Pinpoint the cell where the given text exists, returning its [x, y] midpoint coordinate. 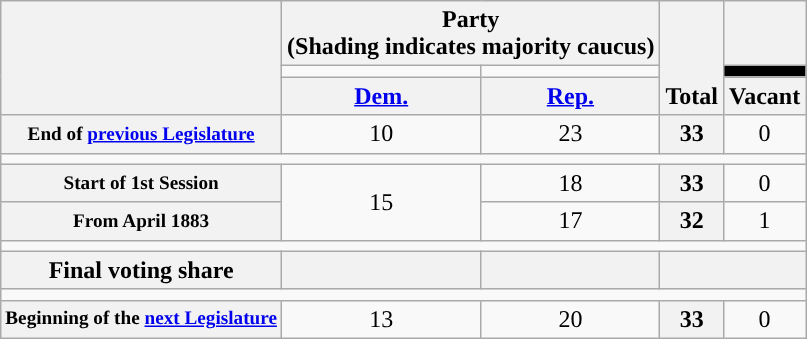
18 [570, 183]
Beginning of the next Legislature [142, 319]
10 [382, 134]
Party (Shading indicates majority caucus) [471, 34]
Start of 1st Session [142, 183]
23 [570, 134]
20 [570, 319]
15 [382, 202]
Rep. [570, 96]
13 [382, 319]
17 [570, 221]
Final voting share [142, 270]
Vacant [764, 96]
From April 1883 [142, 221]
Total [692, 58]
Dem. [382, 96]
1 [764, 221]
32 [692, 221]
End of previous Legislature [142, 134]
